For the text-containing cell, return its midpoint in [X, Y] coordinate format. 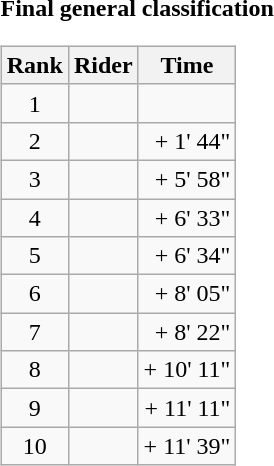
Rider [103, 65]
6 [34, 294]
5 [34, 256]
+ 1' 44" [187, 141]
8 [34, 370]
+ 10' 11" [187, 370]
+ 11' 39" [187, 446]
+ 8' 05" [187, 294]
+ 8' 22" [187, 332]
4 [34, 217]
9 [34, 408]
7 [34, 332]
Time [187, 65]
Rank [34, 65]
+ 6' 34" [187, 256]
1 [34, 103]
+ 5' 58" [187, 179]
2 [34, 141]
+ 11' 11" [187, 408]
10 [34, 446]
3 [34, 179]
+ 6' 33" [187, 217]
